Pinpoint the cell where the given text exists, returning its (x, y) midpoint coordinate. 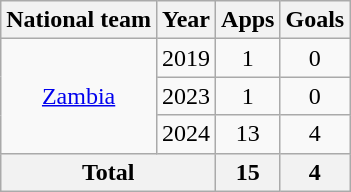
National team (79, 20)
13 (248, 134)
2019 (186, 58)
Zambia (79, 96)
15 (248, 172)
Apps (248, 20)
Year (186, 20)
2024 (186, 134)
Total (108, 172)
Goals (315, 20)
2023 (186, 96)
